Pinpoint the cell where the given text exists, returning its (X, Y) midpoint coordinate. 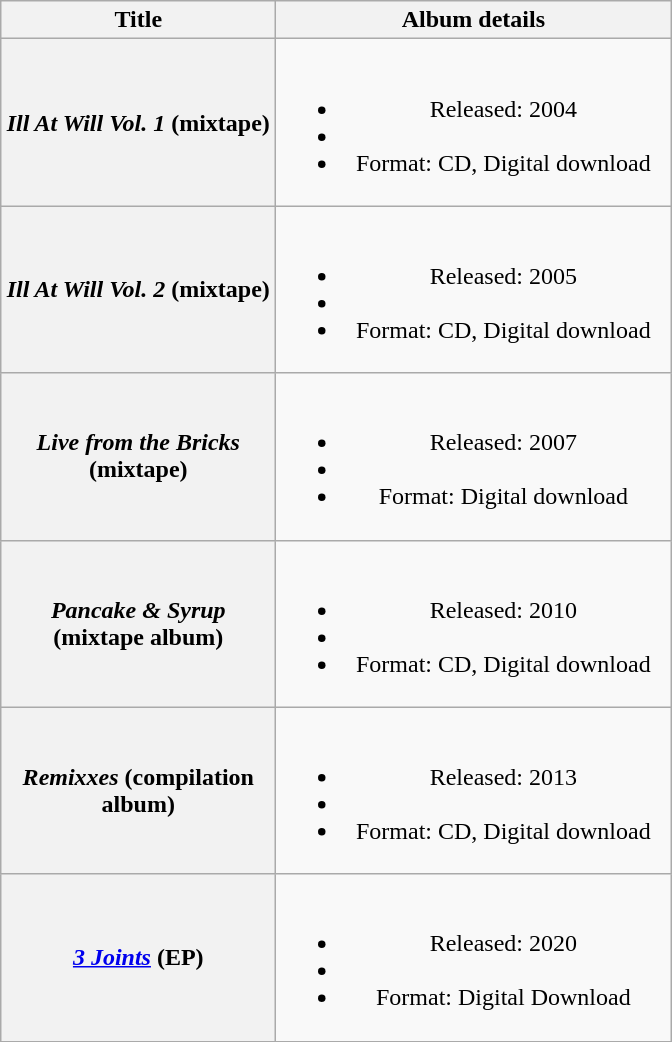
Live from the Bricks (mixtape) (138, 456)
Pancake & Syrup (mixtape album) (138, 624)
Ill At Will Vol. 1 (mixtape) (138, 122)
3 Joints (EP) (138, 958)
Ill At Will Vol. 2 (mixtape) (138, 290)
Released: 2020Format: Digital Download (474, 958)
Released: 2007Format: Digital download (474, 456)
Released: 2004Format: CD, Digital download (474, 122)
Released: 2005Format: CD, Digital download (474, 290)
Title (138, 20)
Album details (474, 20)
Released: 2013Format: CD, Digital download (474, 790)
Released: 2010Format: CD, Digital download (474, 624)
Remixxes (compilation album) (138, 790)
